Find where the given text appears and provide that cell's center as [X, Y] coordinate. 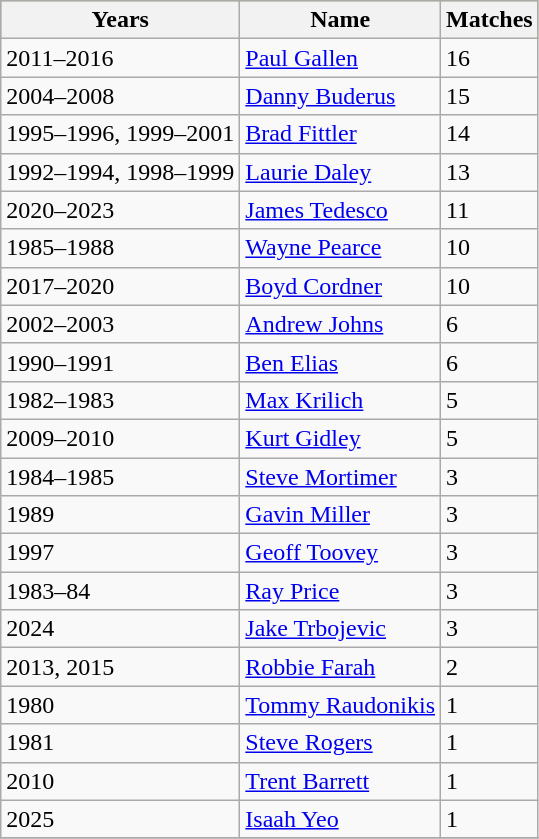
Name [340, 20]
2017–2020 [120, 286]
11 [490, 210]
2025 [120, 819]
Laurie Daley [340, 172]
1984–1985 [120, 477]
Robbie Farah [340, 667]
1989 [120, 515]
James Tedesco [340, 210]
Ben Elias [340, 362]
15 [490, 96]
2024 [120, 629]
1981 [120, 743]
1992–1994, 1998–1999 [120, 172]
Paul Gallen [340, 58]
Andrew Johns [340, 324]
Boyd Cordner [340, 286]
Isaah Yeo [340, 819]
Years [120, 20]
Matches [490, 20]
Tommy Raudonikis [340, 705]
2002–2003 [120, 324]
2 [490, 667]
13 [490, 172]
Jake Trbojevic [340, 629]
Trent Barrett [340, 781]
Max Krilich [340, 400]
2010 [120, 781]
Steve Rogers [340, 743]
Kurt Gidley [340, 438]
Wayne Pearce [340, 248]
1990–1991 [120, 362]
14 [490, 134]
1997 [120, 553]
Steve Mortimer [340, 477]
Danny Buderus [340, 96]
1983–84 [120, 591]
1982–1983 [120, 400]
Gavin Miller [340, 515]
16 [490, 58]
Ray Price [340, 591]
Geoff Toovey [340, 553]
2011–2016 [120, 58]
1985–1988 [120, 248]
Brad Fittler [340, 134]
1980 [120, 705]
2020–2023 [120, 210]
1995–1996, 1999–2001 [120, 134]
2009–2010 [120, 438]
2004–2008 [120, 96]
2013, 2015 [120, 667]
